From the cell containing the given text, extract its center point as (X, Y) coordinate. 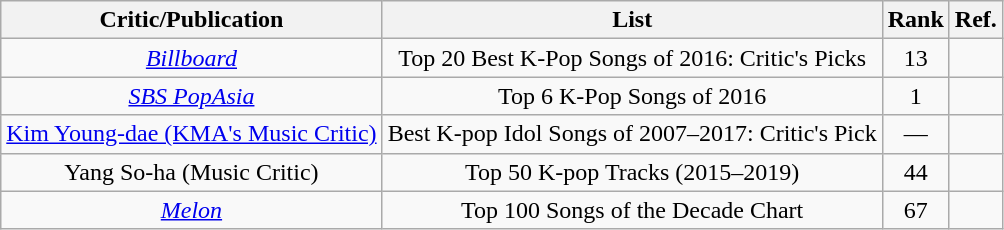
Top 20 Best K-Pop Songs of 2016: Critic's Picks (632, 58)
Top 6 K-Pop Songs of 2016 (632, 96)
44 (916, 172)
Yang So-ha (Music Critic) (192, 172)
1 (916, 96)
Top 100 Songs of the Decade Chart (632, 210)
13 (916, 58)
Billboard (192, 58)
Top 50 K-pop Tracks (2015–2019) (632, 172)
67 (916, 210)
Melon (192, 210)
Best K-pop Idol Songs of 2007–2017: Critic's Pick (632, 134)
List (632, 20)
Rank (916, 20)
Ref. (976, 20)
— (916, 134)
Kim Young-dae (KMA's Music Critic) (192, 134)
Critic/Publication (192, 20)
SBS PopAsia (192, 96)
